Capture the cell that displays the provided text and extract its (x, y) central coordinate. 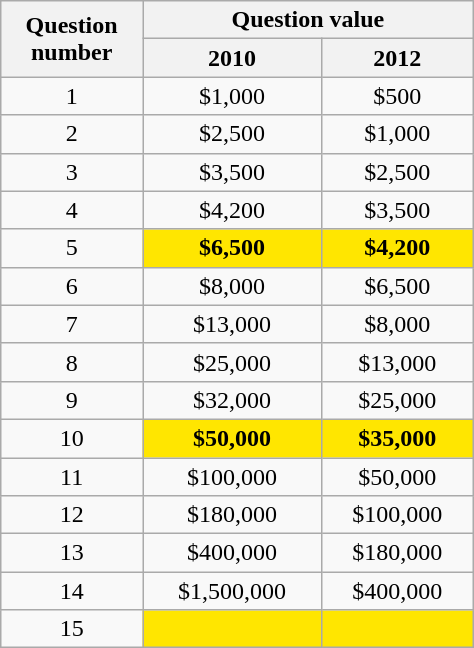
$1,500,000 (232, 591)
1 (72, 96)
12 (72, 515)
13 (72, 553)
$35,000 (397, 438)
2 (72, 134)
2010 (232, 58)
15 (72, 629)
9 (72, 400)
$32,000 (232, 400)
14 (72, 591)
4 (72, 210)
$500 (397, 96)
Question number (72, 39)
Question value (308, 20)
8 (72, 362)
3 (72, 172)
6 (72, 286)
10 (72, 438)
11 (72, 477)
2012 (397, 58)
7 (72, 324)
5 (72, 248)
